Find where the given text appears and provide that cell's center as [x, y] coordinate. 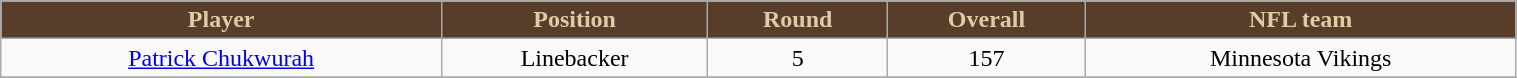
Patrick Chukwurah [222, 58]
Linebacker [575, 58]
NFL team [1300, 20]
5 [798, 58]
Overall [987, 20]
157 [987, 58]
Player [222, 20]
Position [575, 20]
Round [798, 20]
Minnesota Vikings [1300, 58]
